Identify which cell holds the provided text, then report its [X, Y] central coordinate. 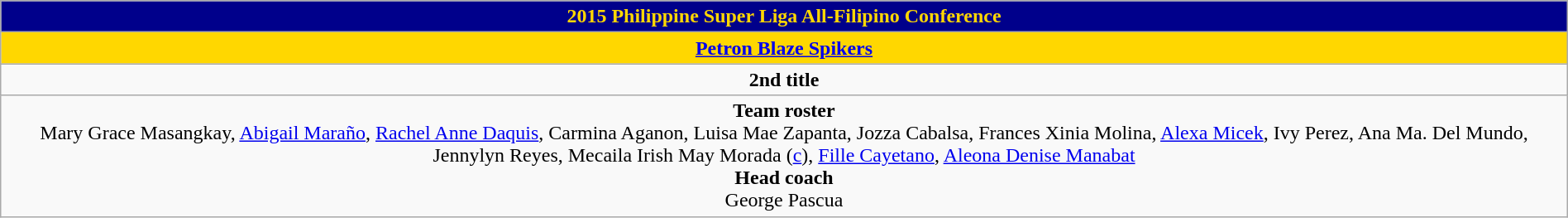
2015 Philippine Super Liga All-Filipino Conference [784, 17]
2nd title [784, 80]
Petron Blaze Spikers [784, 48]
